From the cell containing the given text, extract its center point as (x, y) coordinate. 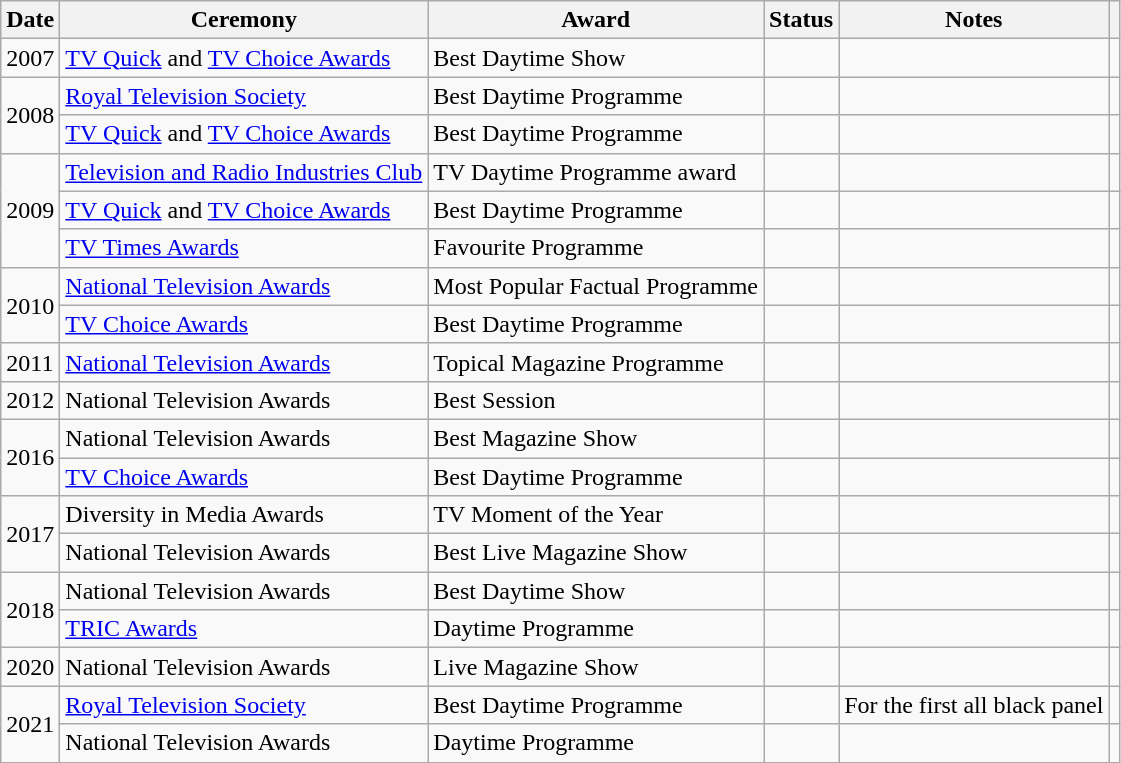
Favourite Programme (596, 248)
2010 (30, 305)
Status (802, 20)
Best Live Magazine Show (596, 553)
For the first all black panel (974, 705)
Live Magazine Show (596, 667)
2011 (30, 362)
Notes (974, 20)
TV Moment of the Year (596, 515)
TV Times Awards (244, 248)
2017 (30, 534)
Ceremony (244, 20)
Topical Magazine Programme (596, 362)
2016 (30, 457)
2009 (30, 210)
TV Daytime Programme award (596, 172)
2012 (30, 400)
2020 (30, 667)
Television and Radio Industries Club (244, 172)
Best Session (596, 400)
Date (30, 20)
Diversity in Media Awards (244, 515)
Best Magazine Show (596, 438)
2021 (30, 724)
Award (596, 20)
TRIC Awards (244, 629)
2018 (30, 610)
2007 (30, 58)
Most Popular Factual Programme (596, 286)
2008 (30, 115)
